Extract the [X, Y] coordinate from the center of the cell holding the provided text.  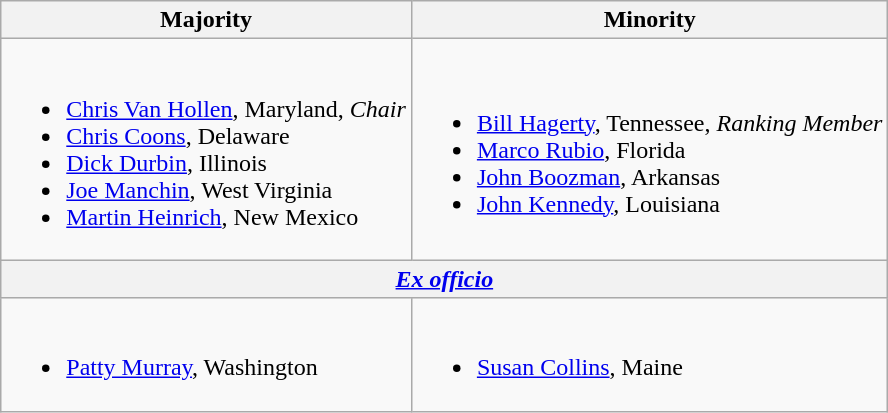
Ex officio [444, 279]
Susan Collins, Maine [650, 354]
Majority [206, 20]
Chris Van Hollen, Maryland, ChairChris Coons, DelawareDick Durbin, IllinoisJoe Manchin, West VirginiaMartin Heinrich, New Mexico [206, 150]
Minority [650, 20]
Patty Murray, Washington [206, 354]
Bill Hagerty, Tennessee, Ranking MemberMarco Rubio, FloridaJohn Boozman, ArkansasJohn Kennedy, Louisiana [650, 150]
